Detect which cell encompasses the target text, then output its [x, y] center coordinate. 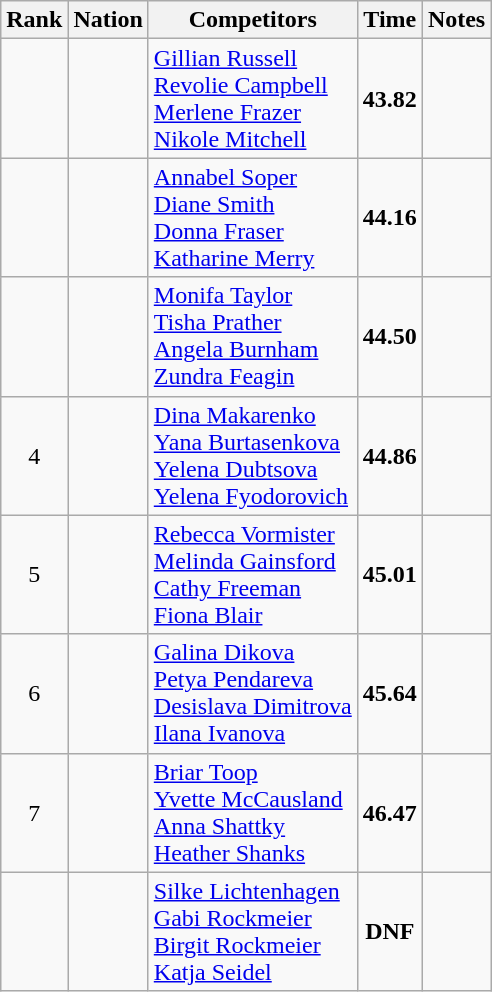
Rebecca VormisterMelinda GainsfordCathy FreemanFiona Blair [252, 574]
Monifa TaylorTisha PratherAngela BurnhamZundra Feagin [252, 336]
6 [34, 694]
Notes [456, 20]
Silke LichtenhagenGabi RockmeierBirgit RockmeierKatja Seidel [252, 932]
Dina MakarenkoYana BurtasenkovaYelena DubtsovaYelena Fyodorovich [252, 456]
Time [390, 20]
44.50 [390, 336]
45.01 [390, 574]
Gillian RussellRevolie CampbellMerlene FrazerNikole Mitchell [252, 98]
DNF [390, 932]
Nation [108, 20]
44.86 [390, 456]
7 [34, 812]
Annabel SoperDiane SmithDonna FraserKatharine Merry [252, 218]
45.64 [390, 694]
43.82 [390, 98]
46.47 [390, 812]
5 [34, 574]
4 [34, 456]
44.16 [390, 218]
Rank [34, 20]
Competitors [252, 20]
Briar ToopYvette McCauslandAnna ShattkyHeather Shanks [252, 812]
Galina DikovaPetya PendarevaDesislava DimitrovaIlana Ivanova [252, 694]
